Capture the cell that displays the provided text and extract its (X, Y) central coordinate. 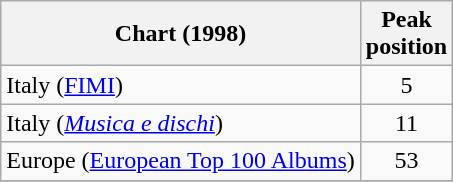
Chart (1998) (181, 34)
Italy (FIMI) (181, 85)
5 (406, 85)
Italy (Musica e dischi) (181, 123)
53 (406, 161)
Peakposition (406, 34)
Europe (European Top 100 Albums) (181, 161)
11 (406, 123)
